Capture the cell that displays the provided text and extract its (X, Y) central coordinate. 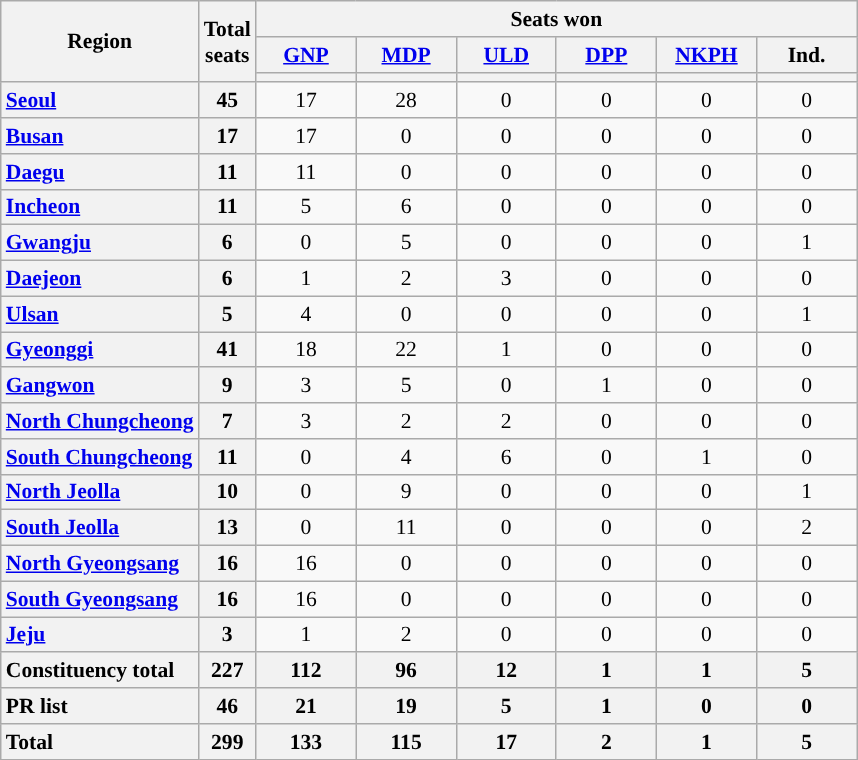
10 (228, 492)
12 (506, 671)
299 (228, 742)
Gangwon (100, 386)
South Chungcheong (100, 457)
Region (100, 42)
North Gyeongsang (100, 564)
DPP (606, 55)
South Gyeongsang (100, 599)
227 (228, 671)
133 (306, 742)
22 (406, 350)
115 (406, 742)
Gwangju (100, 243)
Seats won (556, 19)
Ulsan (100, 314)
28 (406, 101)
North Jeolla (100, 492)
Jeju (100, 635)
North Chungcheong (100, 421)
21 (306, 706)
MDP (406, 55)
Busan (100, 136)
112 (306, 671)
South Jeolla (100, 528)
Ind. (807, 55)
NKPH (706, 55)
Total (100, 742)
Seoul (100, 101)
41 (228, 350)
13 (228, 528)
7 (228, 421)
Gyeonggi (100, 350)
Daegu (100, 172)
Constituency total (100, 671)
18 (306, 350)
Incheon (100, 207)
PR list (100, 706)
Daejeon (100, 279)
19 (406, 706)
46 (228, 706)
ULD (506, 55)
96 (406, 671)
45 (228, 101)
GNP (306, 55)
Totalseats (228, 42)
